Detect which cell encompasses the target text, then output its [X, Y] center coordinate. 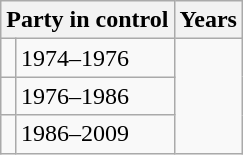
Party in control [88, 20]
1976–1986 [94, 96]
1986–2009 [94, 134]
Years [208, 20]
1974–1976 [94, 58]
